Identify which cell holds the provided text, then report its (x, y) central coordinate. 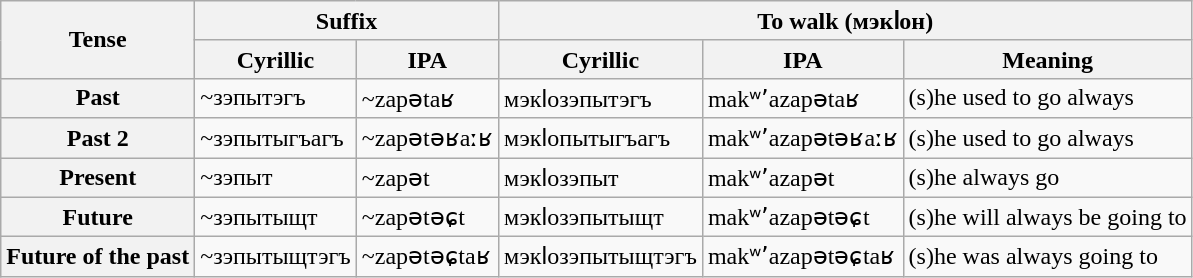
мэкӏопытыгъагъ (600, 138)
makʷʼazapət (802, 178)
(s)he was always going to (1048, 257)
~zapətəɕtaʁ (427, 257)
(s)he always go (1048, 178)
Meaning (1048, 59)
makʷʼazapətəɕt (802, 217)
~зэпытыщтэгъ (276, 257)
Tense (98, 40)
~зэпытэгъ (276, 98)
makʷʼazapətəʁaːʁ (802, 138)
мэкӏозэпыт (600, 178)
(s)he will always be going to (1048, 217)
~зэпытыгъагъ (276, 138)
мэкӏозэпытыщт (600, 217)
makʷʼazapətəɕtaʁ (802, 257)
мэкӏозэпытэгъ (600, 98)
~зэпытыщт (276, 217)
мэкӏозэпытыщтэгъ (600, 257)
Past (98, 98)
~zapət (427, 178)
Present (98, 178)
Future (98, 217)
Suffix (347, 21)
~zapətəɕt (427, 217)
~zapətaʁ (427, 98)
To walk (мэкӏон) (845, 21)
~зэпыт (276, 178)
Past 2 (98, 138)
Future of the past (98, 257)
makʷʼazapətaʁ (802, 98)
~zapətəʁaːʁ (427, 138)
